Scan for the cell matching the given text and deliver its (X, Y) coordinate at center. 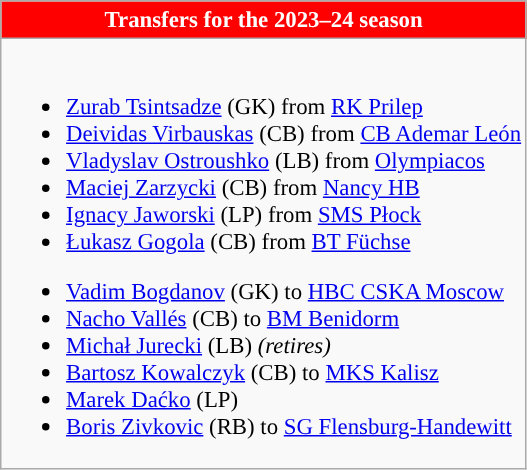
Transfers for the 2023–24 season (264, 20)
